Scan for the cell matching the given text and deliver its (X, Y) coordinate at center. 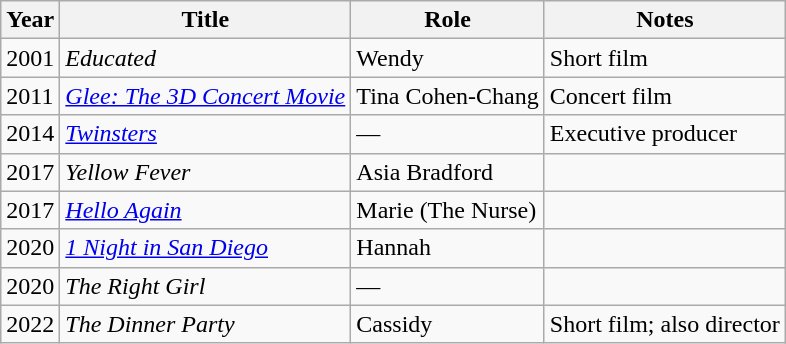
Marie (The Nurse) (448, 210)
Glee: The 3D Concert Movie (206, 96)
Role (448, 20)
Executive producer (664, 134)
Educated (206, 58)
Cassidy (448, 324)
1 Night in San Diego (206, 248)
2014 (30, 134)
Hannah (448, 248)
Concert film (664, 96)
Title (206, 20)
Twinsters (206, 134)
Tina Cohen-Chang (448, 96)
The Dinner Party (206, 324)
Notes (664, 20)
Hello Again (206, 210)
Wendy (448, 58)
Year (30, 20)
2001 (30, 58)
2022 (30, 324)
The Right Girl (206, 286)
Short film (664, 58)
Yellow Fever (206, 172)
Short film; also director (664, 324)
2011 (30, 96)
Asia Bradford (448, 172)
